Search for the cell housing the specified text and yield its [X, Y] center coordinate. 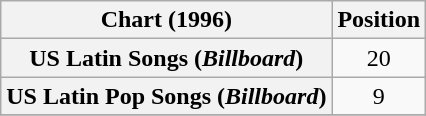
9 [379, 96]
Position [379, 20]
20 [379, 58]
US Latin Songs (Billboard) [166, 58]
US Latin Pop Songs (Billboard) [166, 96]
Chart (1996) [166, 20]
